Find where the given text appears and provide that cell's center as [X, Y] coordinate. 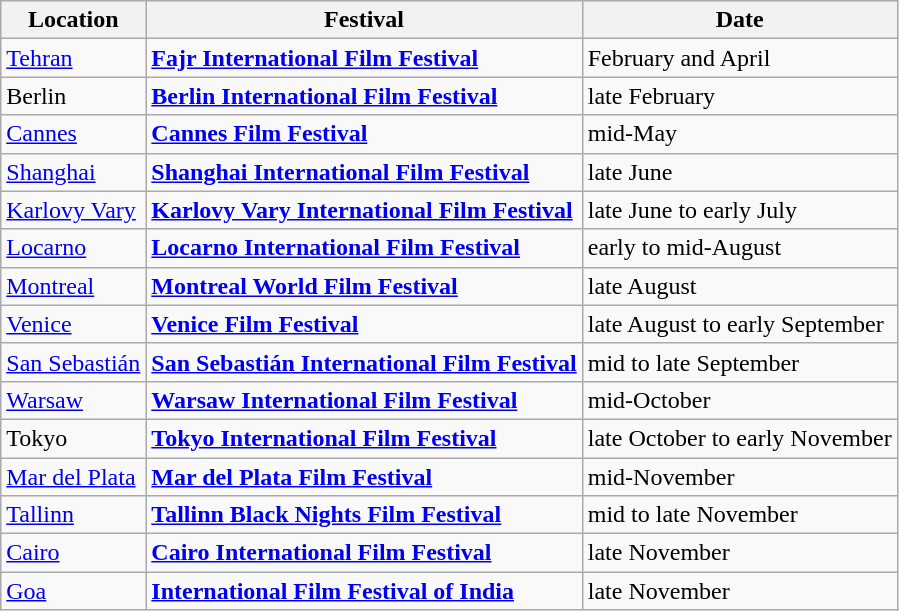
Tallinn [74, 515]
early to mid-August [740, 248]
Venice Film Festival [364, 324]
Berlin [74, 96]
mid to late September [740, 362]
Mar del Plata Film Festival [364, 477]
Berlin International Film Festival [364, 96]
Fajr International Film Festival [364, 58]
Karlovy Vary International Film Festival [364, 210]
Tokyo International Film Festival [364, 438]
Cannes [74, 134]
late August to early September [740, 324]
late June to early July [740, 210]
Locarno International Film Festival [364, 248]
Karlovy Vary [74, 210]
Cairo [74, 553]
Location [74, 20]
Mar del Plata [74, 477]
February and April [740, 58]
Tokyo [74, 438]
International Film Festival of India [364, 591]
late February [740, 96]
San Sebastián International Film Festival [364, 362]
mid-October [740, 400]
Date [740, 20]
mid-May [740, 134]
late June [740, 172]
Tehran [74, 58]
mid-November [740, 477]
Shanghai [74, 172]
Shanghai International Film Festival [364, 172]
Goa [74, 591]
San Sebastián [74, 362]
Locarno [74, 248]
Montreal World Film Festival [364, 286]
Warsaw [74, 400]
mid to late November [740, 515]
Tallinn Black Nights Film Festival [364, 515]
Warsaw International Film Festival [364, 400]
Montreal [74, 286]
Festival [364, 20]
Cairo International Film Festival [364, 553]
late October to early November [740, 438]
late August [740, 286]
Cannes Film Festival [364, 134]
Venice [74, 324]
